Extract the (X, Y) coordinate from the center of the cell holding the provided text.  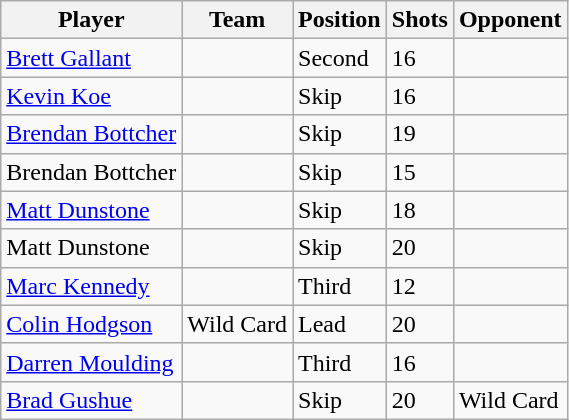
Position (339, 20)
15 (420, 172)
18 (420, 210)
Second (339, 58)
Brad Gushue (92, 400)
Marc Kennedy (92, 286)
Brett Gallant (92, 58)
19 (420, 134)
Player (92, 20)
Opponent (510, 20)
Kevin Koe (92, 96)
Team (238, 20)
12 (420, 286)
Shots (420, 20)
Colin Hodgson (92, 324)
Lead (339, 324)
Darren Moulding (92, 362)
